Detect which cell encompasses the target text, then output its [X, Y] center coordinate. 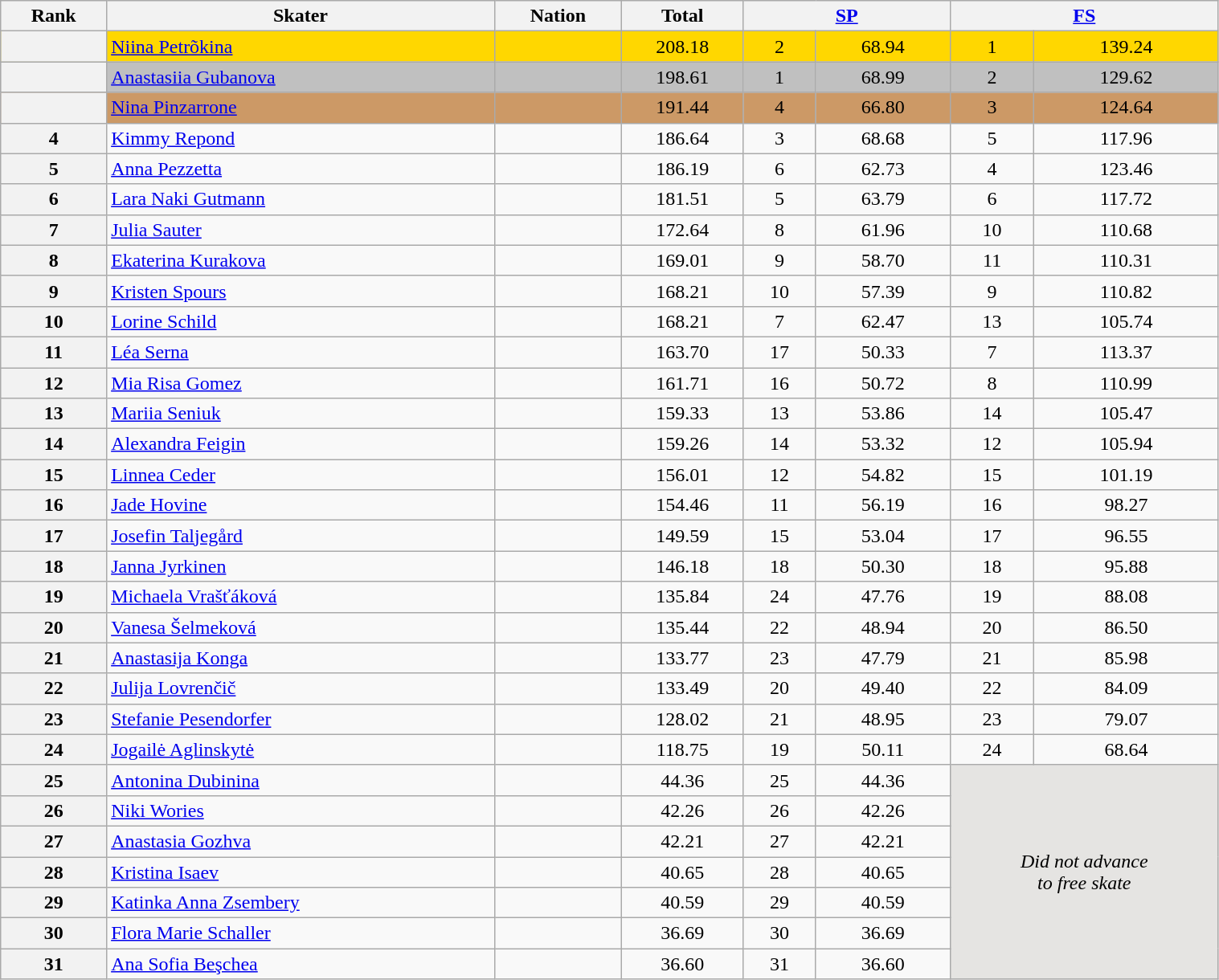
48.94 [882, 627]
124.64 [1127, 108]
Kimmy Repond [301, 138]
Lorine Schild [301, 321]
Léa Serna [301, 352]
95.88 [1127, 566]
58.70 [882, 260]
63.79 [882, 199]
169.01 [681, 260]
154.46 [681, 505]
Niina Petrõkina [301, 47]
139.24 [1127, 47]
129.62 [1127, 77]
Anna Pezzetta [301, 169]
159.33 [681, 414]
Kristen Spours [301, 291]
163.70 [681, 352]
208.18 [681, 47]
54.82 [882, 475]
113.37 [1127, 352]
Rank [54, 16]
Michaela Vrašťáková [301, 597]
Alexandra Feigin [301, 444]
68.94 [882, 47]
68.99 [882, 77]
47.76 [882, 597]
Linnea Ceder [301, 475]
118.75 [681, 749]
57.39 [882, 291]
105.94 [1127, 444]
62.73 [882, 169]
110.82 [1127, 291]
Josefin Taljegård [301, 536]
Nation [558, 16]
161.71 [681, 383]
101.19 [1127, 475]
149.59 [681, 536]
48.95 [882, 719]
47.79 [882, 658]
117.72 [1127, 199]
Anastasiia Gubanova [301, 77]
79.07 [1127, 719]
96.55 [1127, 536]
66.80 [882, 108]
Ana Sofia Beşchea [301, 964]
Julia Sauter [301, 230]
198.61 [681, 77]
Mia Risa Gomez [301, 383]
105.47 [1127, 414]
88.08 [1127, 597]
61.96 [882, 230]
159.26 [681, 444]
SP [847, 16]
191.44 [681, 108]
Jade Hovine [301, 505]
135.44 [681, 627]
Jogailė Aglinskytė [301, 749]
49.40 [882, 688]
133.77 [681, 658]
Anastasija Konga [301, 658]
146.18 [681, 566]
53.86 [882, 414]
Vanesa Šelmeková [301, 627]
Anastasia Gozhva [301, 841]
56.19 [882, 505]
68.68 [882, 138]
Mariia Seniuk [301, 414]
Niki Wories [301, 811]
Katinka Anna Zsembery [301, 903]
117.96 [1127, 138]
186.19 [681, 169]
98.27 [1127, 505]
Skater [301, 16]
50.33 [882, 352]
123.46 [1127, 169]
Kristina Isaev [301, 872]
Flora Marie Schaller [301, 933]
Stefanie Pesendorfer [301, 719]
133.49 [681, 688]
85.98 [1127, 658]
Julija Lovrenčič [301, 688]
110.68 [1127, 230]
68.64 [1127, 749]
156.01 [681, 475]
84.09 [1127, 688]
110.99 [1127, 383]
53.04 [882, 536]
181.51 [681, 199]
128.02 [681, 719]
FS [1084, 16]
105.74 [1127, 321]
110.31 [1127, 260]
Janna Jyrkinen [301, 566]
Nina Pinzarrone [301, 108]
62.47 [882, 321]
Lara Naki Gutmann [301, 199]
172.64 [681, 230]
Antonina Dubinina [301, 780]
135.84 [681, 597]
186.64 [681, 138]
Ekaterina Kurakova [301, 260]
50.30 [882, 566]
Did not advanceto free skate [1084, 872]
50.11 [882, 749]
53.32 [882, 444]
86.50 [1127, 627]
Total [681, 16]
50.72 [882, 383]
